Find where the given text appears and provide that cell's center as [X, Y] coordinate. 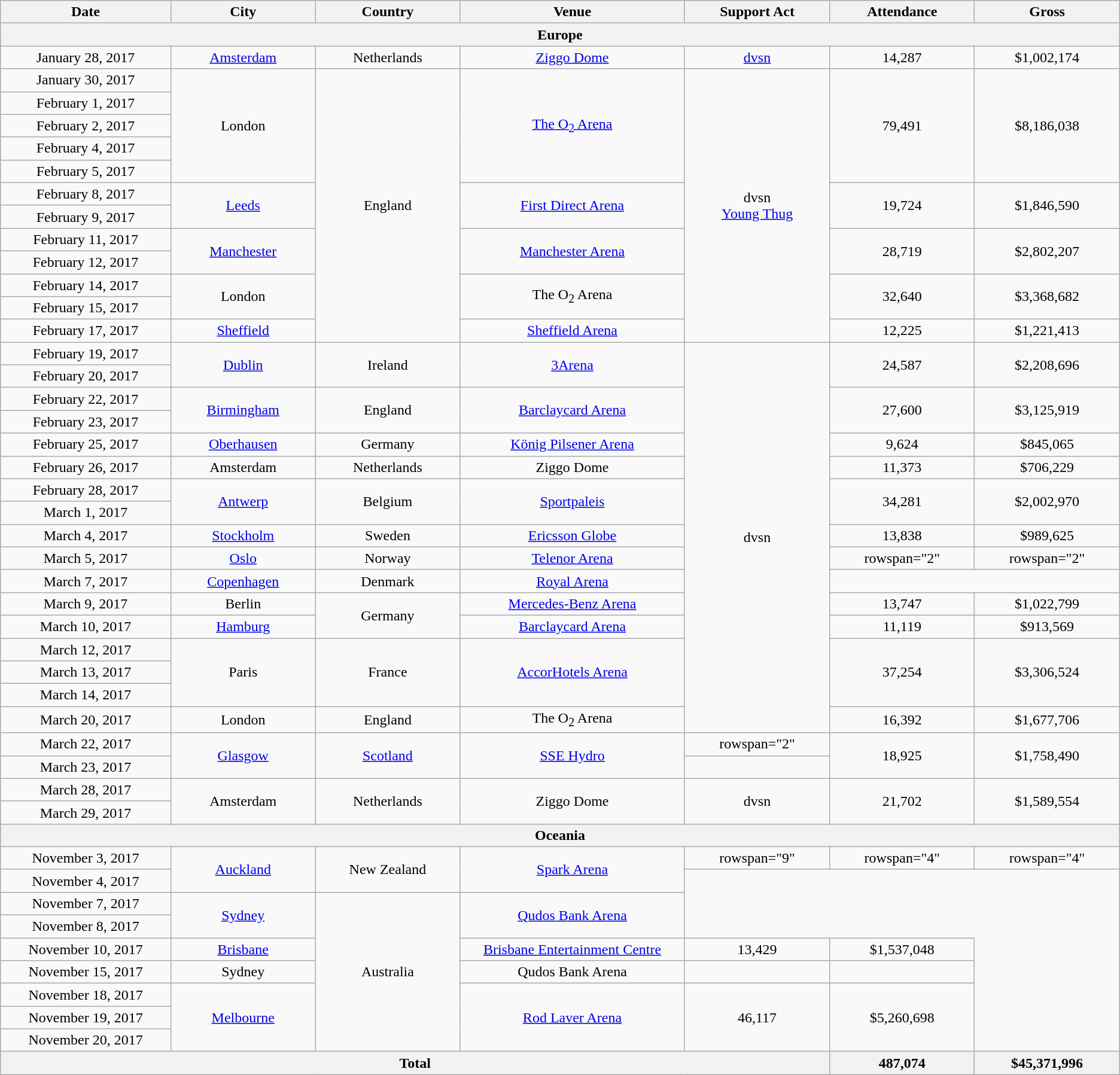
$706,229 [1047, 467]
Melbourne [243, 1018]
February 28, 2017 [86, 490]
Copenhagen [243, 581]
February 17, 2017 [86, 331]
rowspan="9" [757, 858]
February 9, 2017 [86, 217]
Dublin [243, 365]
32,640 [902, 297]
January 30, 2017 [86, 80]
3Arena [573, 365]
$3,306,524 [1047, 672]
AccorHotels Arena [573, 672]
March 22, 2017 [86, 744]
Attendance [902, 12]
13,838 [902, 535]
Ericsson Globe [573, 535]
28,719 [902, 251]
$1,758,490 [1047, 756]
$8,186,038 [1047, 126]
November 4, 2017 [86, 881]
November 3, 2017 [86, 858]
34,281 [902, 501]
Gross [1047, 12]
Spark Arena [573, 869]
November 10, 2017 [86, 949]
Sweden [388, 535]
dvsnYoung Thug [757, 206]
27,600 [902, 410]
$913,569 [1047, 626]
March 9, 2017 [86, 604]
March 14, 2017 [86, 695]
March 28, 2017 [86, 790]
Oceania [560, 835]
Berlin [243, 604]
König Pilsener Arena [573, 444]
18,925 [902, 756]
February 25, 2017 [86, 444]
487,074 [902, 1063]
Paris [243, 672]
November 20, 2017 [86, 1040]
$1,221,413 [1047, 331]
19,724 [902, 205]
$2,802,207 [1047, 251]
79,491 [902, 126]
Support Act [757, 12]
February 12, 2017 [86, 262]
Brisbane Entertainment Centre [573, 949]
37,254 [902, 672]
Rod Laver Arena [573, 1018]
Oberhausen [243, 444]
February 1, 2017 [86, 103]
March 10, 2017 [86, 626]
March 12, 2017 [86, 649]
$845,065 [1047, 444]
12,225 [902, 331]
$1,677,706 [1047, 720]
Ireland [388, 365]
February 4, 2017 [86, 148]
November 15, 2017 [86, 972]
City [243, 12]
February 23, 2017 [86, 422]
21,702 [902, 801]
Total [415, 1063]
Auckland [243, 869]
February 22, 2017 [86, 399]
Sportpaleis [573, 501]
Norway [388, 558]
November 19, 2017 [86, 1018]
January 28, 2017 [86, 57]
France [388, 672]
Venue [573, 12]
9,624 [902, 444]
13,747 [902, 604]
$1,002,174 [1047, 57]
November 7, 2017 [86, 903]
11,373 [902, 467]
February 19, 2017 [86, 354]
Denmark [388, 581]
$1,846,590 [1047, 205]
Leeds [243, 205]
$1,589,554 [1047, 801]
Antwerp [243, 501]
March 20, 2017 [86, 720]
Hamburg [243, 626]
March 5, 2017 [86, 558]
$1,537,048 [902, 949]
February 20, 2017 [86, 376]
February 26, 2017 [86, 467]
Country [388, 12]
$989,625 [1047, 535]
Manchester [243, 251]
New Zealand [388, 869]
Mercedes-Benz Arena [573, 604]
16,392 [902, 720]
11,119 [902, 626]
46,117 [757, 1018]
Australia [388, 972]
February 11, 2017 [86, 239]
Birmingham [243, 410]
Telenor Arena [573, 558]
$2,208,696 [1047, 365]
November 8, 2017 [86, 927]
February 15, 2017 [86, 308]
Oslo [243, 558]
February 14, 2017 [86, 285]
March 1, 2017 [86, 513]
Belgium [388, 501]
24,587 [902, 365]
Manchester Arena [573, 251]
$45,371,996 [1047, 1063]
March 7, 2017 [86, 581]
Scotland [388, 756]
Royal Arena [573, 581]
Sheffield [243, 331]
Sheffield Arena [573, 331]
February 8, 2017 [86, 194]
$2,002,970 [1047, 501]
Europe [560, 35]
$5,260,698 [902, 1018]
SSE Hydro [573, 756]
November 18, 2017 [86, 995]
$3,368,682 [1047, 297]
March 4, 2017 [86, 535]
First Direct Arena [573, 205]
March 13, 2017 [86, 672]
February 2, 2017 [86, 126]
$1,022,799 [1047, 604]
Date [86, 12]
13,429 [757, 949]
March 23, 2017 [86, 767]
14,287 [902, 57]
$3,125,919 [1047, 410]
Stockholm [243, 535]
February 5, 2017 [86, 171]
March 29, 2017 [86, 812]
Glasgow [243, 756]
Brisbane [243, 949]
